Scan for the cell matching the given text and deliver its [x, y] coordinate at center. 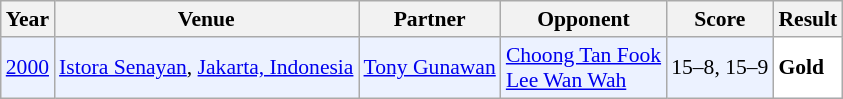
Opponent [584, 19]
Partner [429, 19]
2000 [28, 68]
Gold [808, 68]
Year [28, 19]
Result [808, 19]
Choong Tan Fook Lee Wan Wah [584, 68]
Istora Senayan, Jakarta, Indonesia [206, 68]
Tony Gunawan [429, 68]
Venue [206, 19]
Score [720, 19]
15–8, 15–9 [720, 68]
